Return the (X, Y) coordinate for the center point of the cell that contains the specified text.  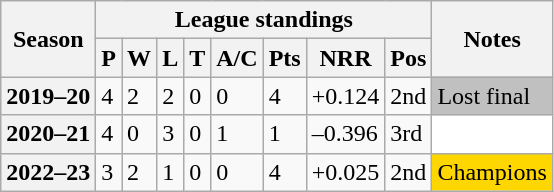
Lost final (492, 96)
2022–23 (48, 172)
Champions (492, 172)
L (170, 58)
Season (48, 39)
2019–20 (48, 96)
+0.124 (346, 96)
Notes (492, 39)
Pts (284, 58)
NRR (346, 58)
+0.025 (346, 172)
Pos (408, 58)
T (198, 58)
P (109, 58)
W (140, 58)
3rd (408, 134)
2020–21 (48, 134)
A/C (237, 58)
League standings (264, 20)
–0.396 (346, 134)
